Extract the (X, Y) coordinate from the center of the cell holding the provided text.  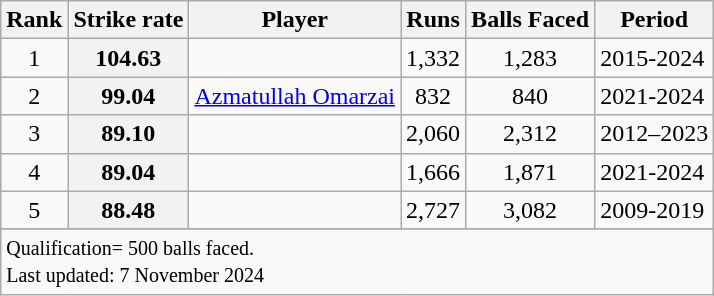
5 (34, 210)
99.04 (128, 96)
2,060 (434, 134)
Period (654, 20)
2009-2019 (654, 210)
2,727 (434, 210)
Rank (34, 20)
3 (34, 134)
89.10 (128, 134)
1,283 (530, 58)
Runs (434, 20)
Strike rate (128, 20)
1,666 (434, 172)
Balls Faced (530, 20)
Qualification= 500 balls faced.Last updated: 7 November 2024 (358, 262)
2 (34, 96)
88.48 (128, 210)
2015-2024 (654, 58)
1,871 (530, 172)
840 (530, 96)
3,082 (530, 210)
832 (434, 96)
Azmatullah Omarzai (295, 96)
2,312 (530, 134)
89.04 (128, 172)
2012–2023 (654, 134)
1 (34, 58)
1,332 (434, 58)
Player (295, 20)
4 (34, 172)
104.63 (128, 58)
